Return the [x, y] coordinate for the center point of the cell that contains the specified text.  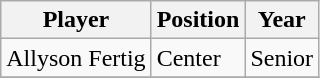
Center [198, 58]
Position [198, 20]
Year [282, 20]
Allyson Fertig [76, 58]
Player [76, 20]
Senior [282, 58]
